Determine the (x, y) coordinate at the center of the cell enclosing the given text.  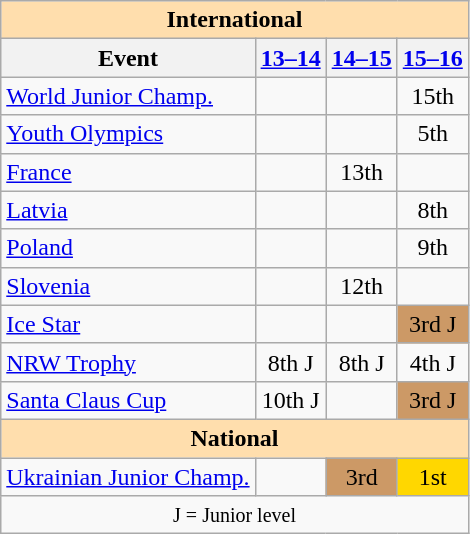
Youth Olympics (128, 134)
13–14 (290, 58)
Ice Star (128, 324)
15–16 (432, 58)
14–15 (362, 58)
12th (362, 286)
Latvia (128, 210)
8th (432, 210)
10th J (290, 400)
J = Junior level (235, 515)
9th (432, 248)
NRW Trophy (128, 362)
World Junior Champ. (128, 96)
15th (432, 96)
13th (362, 172)
France (128, 172)
Poland (128, 248)
Event (128, 58)
Slovenia (128, 286)
Ukrainian Junior Champ. (128, 477)
1st (432, 477)
3rd (362, 477)
Santa Claus Cup (128, 400)
International (235, 20)
National (235, 438)
4th J (432, 362)
5th (432, 134)
